Provide the [X, Y] coordinate of the cell's center where the given text is located.  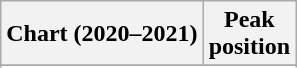
Chart (2020–2021) [102, 34]
Peakposition [249, 34]
